Output the [x, y] coordinate of the center of the cell containing the given text.  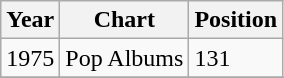
Year [30, 20]
Pop Albums [124, 58]
Position [236, 20]
131 [236, 58]
Chart [124, 20]
1975 [30, 58]
